Provide the [x, y] coordinate of the cell's center where the given text is located.  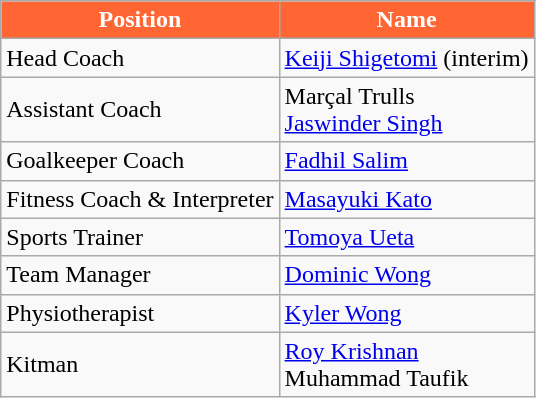
Marçal Trulls Jaswinder Singh [406, 110]
Physiotherapist [140, 313]
Assistant Coach [140, 110]
Kyler Wong [406, 313]
Team Manager [140, 275]
Head Coach [140, 58]
Roy Krishnan Muhammad Taufik [406, 364]
Tomoya Ueta [406, 237]
Masayuki Kato [406, 199]
Fadhil Salim [406, 161]
Kitman [140, 364]
Keiji Shigetomi (interim) [406, 58]
Position [140, 20]
Sports Trainer [140, 237]
Dominic Wong [406, 275]
Goalkeeper Coach [140, 161]
Fitness Coach & Interpreter [140, 199]
Name [406, 20]
